Find where the given text appears and provide that cell's center as (X, Y) coordinate. 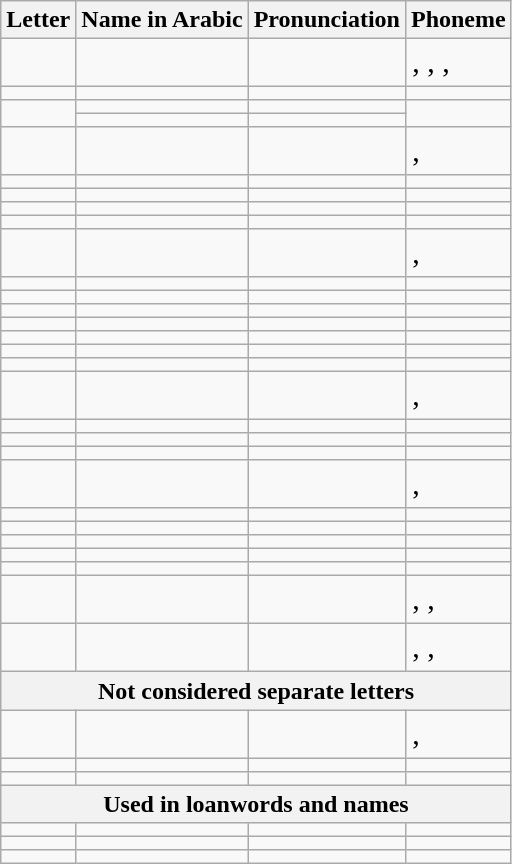
Pronunciation (326, 20)
Name in Arabic (162, 20)
Not considered separate letters (256, 691)
Used in loanwords and names (256, 804)
, , , (458, 63)
Phoneme (458, 20)
Letter (38, 20)
